Output the [X, Y] coordinate of the center of the cell containing the given text.  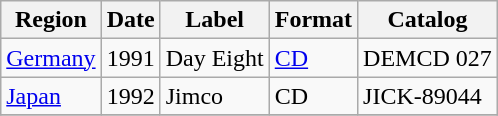
Germany [51, 58]
DEMCD 027 [428, 58]
Date [130, 20]
1992 [130, 96]
Region [51, 20]
1991 [130, 58]
Day Eight [214, 58]
Japan [51, 96]
Jimco [214, 96]
Format [313, 20]
Catalog [428, 20]
Label [214, 20]
JICK-89044 [428, 96]
